From the cell containing the given text, extract its center point as (x, y) coordinate. 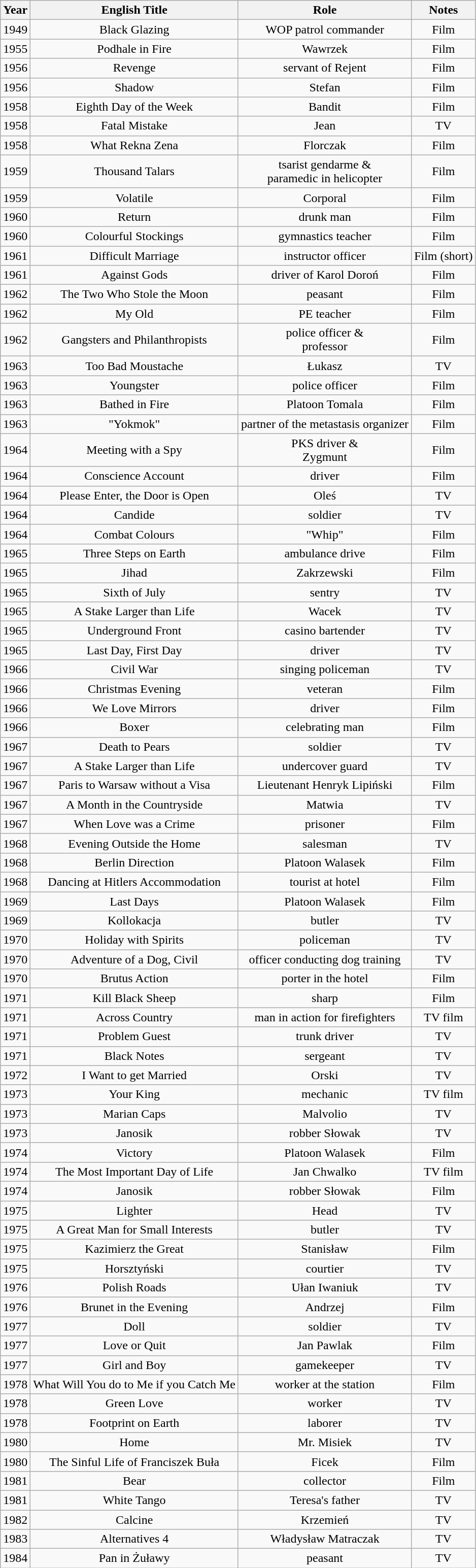
The Most Important Day of Life (134, 1172)
English Title (134, 10)
Platoon Tomala (325, 405)
tourist at hotel (325, 882)
Brutus Action (134, 979)
Andrzej (325, 1307)
Love or Quit (134, 1346)
laborer (325, 1423)
police officer &professor (325, 340)
Marian Caps (134, 1114)
mechanic (325, 1094)
What Rekna Zena (134, 145)
worker (325, 1404)
Kazimierz the Great (134, 1249)
Podhale in Fire (134, 49)
Matwia (325, 805)
gamekeeper (325, 1365)
Orski (325, 1075)
Your King (134, 1094)
Adventure of a Dog, Civil (134, 959)
Last Days (134, 901)
celebrating man (325, 727)
Against Gods (134, 275)
Berlin Direction (134, 862)
tsarist gendarme &paramedic in helicopter (325, 172)
Oleś (325, 495)
trunk driver (325, 1037)
courtier (325, 1269)
Dancing at Hitlers Accommodation (134, 882)
Conscience Account (134, 476)
Girl and Boy (134, 1365)
Role (325, 10)
"Whip" (325, 534)
White Tango (134, 1500)
Green Love (134, 1404)
Wawrzek (325, 49)
Underground Front (134, 631)
man in action for firefighters (325, 1017)
Kollokacja (134, 921)
Ficek (325, 1461)
"Yokmok" (134, 424)
Holiday with Spirits (134, 940)
Stefan (325, 87)
Bathed in Fire (134, 405)
partner of the metastasis organizer (325, 424)
Combat Colours (134, 534)
Lighter (134, 1211)
Jean (325, 126)
Paris to Warsaw without a Visa (134, 785)
Wacek (325, 612)
Last Day, First Day (134, 650)
Home (134, 1442)
The Sinful Life of Franciszek Buła (134, 1461)
Krzemień (325, 1519)
Evening Outside the Home (134, 843)
Footprint on Earth (134, 1423)
A Month in the Countryside (134, 805)
Please Enter, the Door is Open (134, 495)
Pan in Żuławy (134, 1558)
Thousand Talars (134, 172)
sharp (325, 998)
Corporal (325, 197)
Shadow (134, 87)
prisoner (325, 824)
Teresa's father (325, 1500)
Colourful Stockings (134, 236)
1984 (15, 1558)
Too Bad Moustache (134, 366)
Black Notes (134, 1056)
Bear (134, 1481)
Civil War (134, 670)
Doll (134, 1326)
Across Country (134, 1017)
Boxer (134, 727)
ambulance drive (325, 553)
policeman (325, 940)
Jan Pawlak (325, 1346)
Black Glazing (134, 29)
Difficult Marriage (134, 255)
Ułan Iwaniuk (325, 1288)
Death to Pears (134, 747)
worker at the station (325, 1384)
Revenge (134, 68)
Three Steps on Earth (134, 553)
Meeting with a Spy (134, 450)
Return (134, 217)
driver of Karol Doroń (325, 275)
Władysław Matraczak (325, 1539)
The Two Who Stole the Moon (134, 294)
PKS driver &Zygmunt (325, 450)
porter in the hotel (325, 979)
Year (15, 10)
Sixth of July (134, 592)
Malvolio (325, 1114)
servant of Rejent (325, 68)
collector (325, 1481)
PE teacher (325, 314)
Polish Roads (134, 1288)
Lieutenant Henryk Lipiński (325, 785)
salesman (325, 843)
Jan Chwalko (325, 1172)
1972 (15, 1075)
officer conducting dog training (325, 959)
Stanisław (325, 1249)
1983 (15, 1539)
Candide (134, 515)
1955 (15, 49)
Kill Black Sheep (134, 998)
casino bartender (325, 631)
Volatile (134, 197)
Eighth Day of the Week (134, 107)
1982 (15, 1519)
Jihad (134, 573)
sentry (325, 592)
1949 (15, 29)
Problem Guest (134, 1037)
undercover guard (325, 766)
Alternatives 4 (134, 1539)
Film (short) (444, 255)
instructor officer (325, 255)
I Want to get Married (134, 1075)
veteran (325, 689)
drunk man (325, 217)
Victory (134, 1152)
A Great Man for Small Interests (134, 1230)
Youngster (134, 385)
Florczak (325, 145)
gymnastics teacher (325, 236)
Gangsters and Philanthropists (134, 340)
Fatal Mistake (134, 126)
singing policeman (325, 670)
My Old (134, 314)
What Will You do to Me if you Catch Me (134, 1384)
When Love was a Crime (134, 824)
WOP patrol commander (325, 29)
Calcine (134, 1519)
Łukasz (325, 366)
Notes (444, 10)
Christmas Evening (134, 689)
Brunet in the Evening (134, 1307)
Mr. Misiek (325, 1442)
Zakrzewski (325, 573)
sergeant (325, 1056)
Bandit (325, 107)
police officer (325, 385)
Head (325, 1211)
Horsztyński (134, 1269)
We Love Mirrors (134, 708)
